Search for the cell housing the specified text and yield its (x, y) center coordinate. 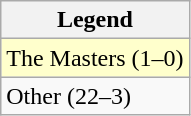
Other (22–3) (95, 96)
The Masters (1–0) (95, 58)
Legend (95, 20)
